Extract the (X, Y) coordinate from the center of the cell holding the provided text.  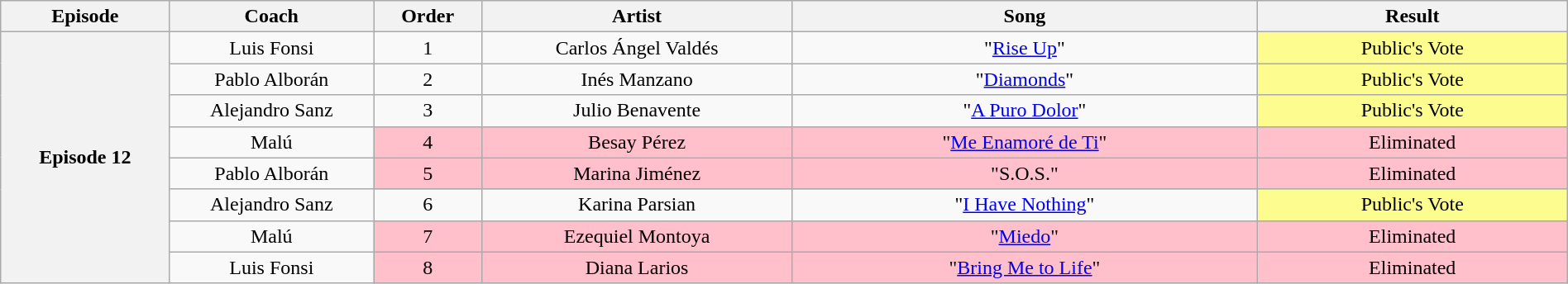
Artist (637, 17)
Marina Jiménez (637, 173)
"Diamonds" (1025, 79)
"Miedo" (1025, 236)
5 (428, 173)
Besay Pérez (637, 142)
"A Puro Dolor" (1025, 111)
Coach (271, 17)
6 (428, 205)
7 (428, 236)
Song (1025, 17)
Karina Parsian (637, 205)
"S.O.S." (1025, 173)
Order (428, 17)
1 (428, 48)
"I Have Nothing" (1025, 205)
Result (1413, 17)
8 (428, 267)
Diana Larios (637, 267)
Episode (85, 17)
"Me Enamoré de Ti" (1025, 142)
Episode 12 (85, 158)
Julio Benavente (637, 111)
4 (428, 142)
Inés Manzano (637, 79)
2 (428, 79)
Ezequiel Montoya (637, 236)
Carlos Ángel Valdés (637, 48)
"Rise Up" (1025, 48)
3 (428, 111)
"Bring Me to Life" (1025, 267)
